Capture the cell that displays the provided text and extract its [X, Y] central coordinate. 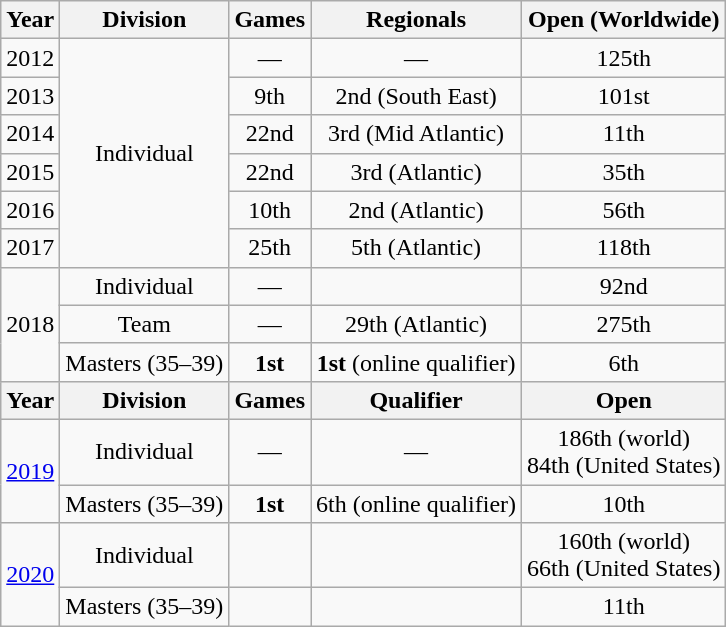
Regionals [416, 20]
2014 [30, 134]
2nd (Atlantic) [416, 210]
2012 [30, 58]
25th [270, 248]
2015 [30, 172]
2nd (South East) [416, 96]
1st (online qualifier) [416, 362]
2016 [30, 210]
92nd [624, 286]
2018 [30, 324]
125th [624, 58]
2013 [30, 96]
2017 [30, 248]
2019 [30, 470]
9th [270, 96]
56th [624, 210]
Open (Worldwide) [624, 20]
Open [624, 400]
6th [624, 362]
3rd (Atlantic) [416, 172]
160th (world)66th (United States) [624, 556]
6th (online qualifier) [416, 503]
118th [624, 248]
186th (world)84th (United States) [624, 452]
29th (Atlantic) [416, 324]
2020 [30, 574]
35th [624, 172]
5th (Atlantic) [416, 248]
Qualifier [416, 400]
Team [144, 324]
101st [624, 96]
3rd (Mid Atlantic) [416, 134]
275th [624, 324]
